Provide the (x, y) coordinate of the cell's center where the given text is located.  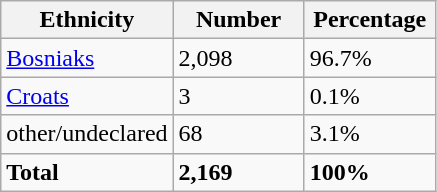
96.7% (370, 58)
Percentage (370, 20)
other/undeclared (87, 134)
0.1% (370, 96)
2,169 (238, 172)
3 (238, 96)
2,098 (238, 58)
Total (87, 172)
Ethnicity (87, 20)
Number (238, 20)
Bosniaks (87, 58)
Croats (87, 96)
100% (370, 172)
3.1% (370, 134)
68 (238, 134)
